Output the [x, y] coordinate of the center of the cell containing the given text.  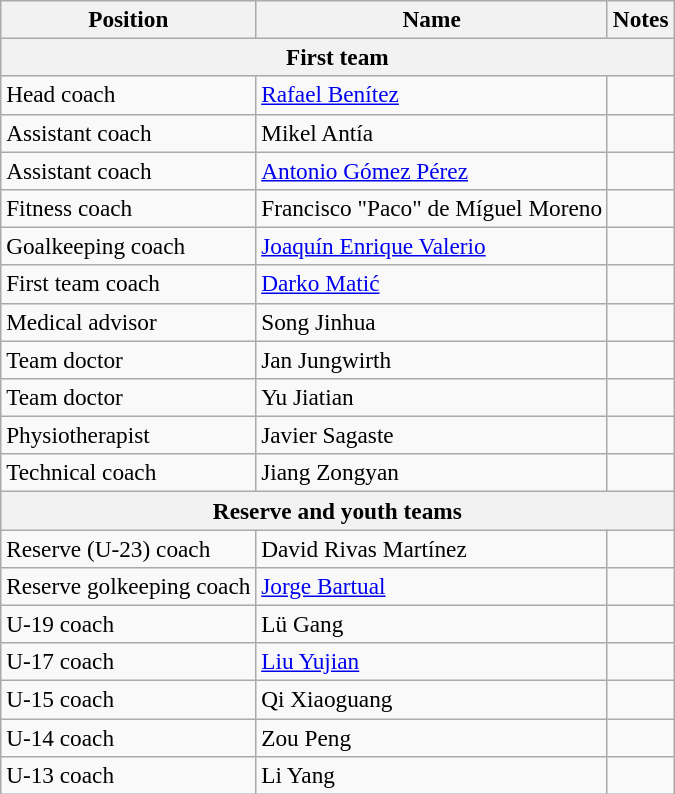
Zou Peng [432, 737]
Position [128, 19]
Yu Jiatian [432, 397]
Francisco "Paco" de Míguel Moreno [432, 208]
Javier Sagaste [432, 435]
Reserve and youth teams [338, 510]
U-13 coach [128, 775]
First team coach [128, 284]
Darko Matić [432, 284]
U-14 coach [128, 737]
U-19 coach [128, 624]
Li Yang [432, 775]
Antonio Gómez Pérez [432, 170]
First team [338, 57]
Reserve (U-23) coach [128, 548]
Jorge Bartual [432, 586]
Rafael Benítez [432, 95]
Head coach [128, 95]
Physiotherapist [128, 435]
Fitness coach [128, 208]
Jiang Zongyan [432, 473]
Jan Jungwirth [432, 359]
Song Jinhua [432, 322]
Lü Gang [432, 624]
David Rivas Martínez [432, 548]
Name [432, 19]
U-17 coach [128, 662]
Qi Xiaoguang [432, 699]
Joaquín Enrique Valerio [432, 246]
U-15 coach [128, 699]
Technical coach [128, 473]
Medical advisor [128, 322]
Liu Yujian [432, 662]
Reserve golkeeping coach [128, 586]
Goalkeeping coach [128, 246]
Mikel Antía [432, 133]
Notes [640, 19]
